Return (X, Y) of the center of cell containing provided text 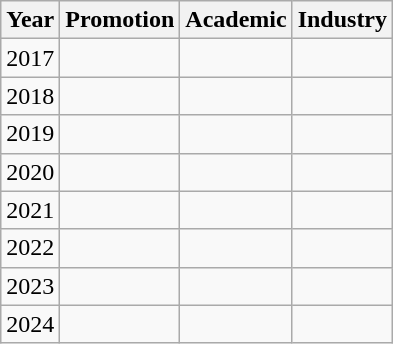
2021 (30, 210)
Industry (342, 20)
2020 (30, 172)
2017 (30, 58)
2024 (30, 324)
2019 (30, 134)
2018 (30, 96)
2023 (30, 286)
2022 (30, 248)
Academic (236, 20)
Promotion (120, 20)
Year (30, 20)
